Return the [X, Y] coordinate for the center point of the cell that contains the specified text.  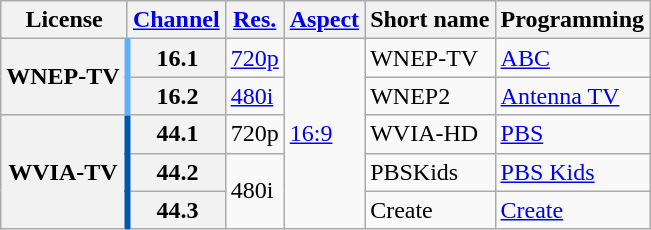
Channel [176, 20]
License [64, 20]
44.3 [176, 210]
Aspect [324, 20]
16.2 [176, 96]
44.2 [176, 172]
ABC [572, 58]
Res. [254, 20]
Programming [572, 20]
16:9 [324, 134]
WVIA-HD [430, 134]
WVIA-TV [64, 172]
Antenna TV [572, 96]
Short name [430, 20]
PBS [572, 134]
PBS Kids [572, 172]
16.1 [176, 58]
WNEP2 [430, 96]
44.1 [176, 134]
PBSKids [430, 172]
